Find where the given text appears and provide that cell's center as (x, y) coordinate. 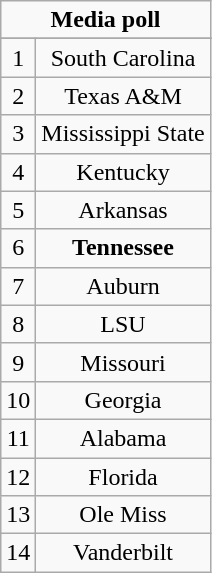
3 (18, 134)
Missouri (123, 362)
12 (18, 477)
Mississippi State (123, 134)
11 (18, 438)
14 (18, 553)
Florida (123, 477)
Tennessee (123, 248)
Alabama (123, 438)
Texas A&M (123, 96)
13 (18, 515)
4 (18, 172)
LSU (123, 324)
8 (18, 324)
10 (18, 400)
Ole Miss (123, 515)
1 (18, 58)
7 (18, 286)
Media poll (106, 20)
5 (18, 210)
Georgia (123, 400)
6 (18, 248)
9 (18, 362)
South Carolina (123, 58)
Auburn (123, 286)
2 (18, 96)
Arkansas (123, 210)
Kentucky (123, 172)
Vanderbilt (123, 553)
